For the text-containing cell, return its midpoint in [x, y] coordinate format. 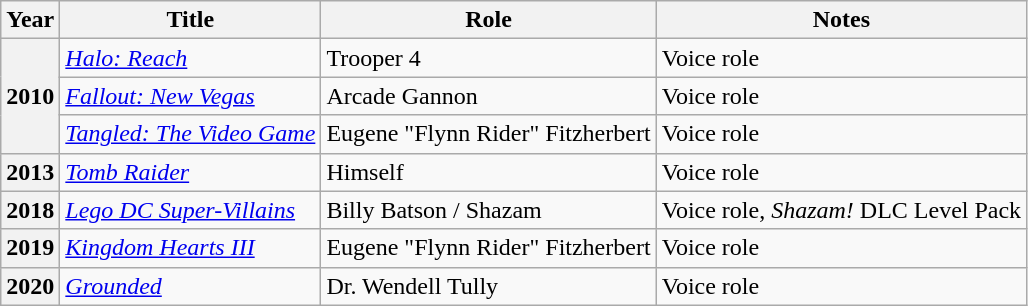
Fallout: New Vegas [190, 96]
Arcade Gannon [488, 96]
Tomb Raider [190, 172]
Notes [842, 20]
Title [190, 20]
Kingdom Hearts III [190, 248]
Trooper 4 [488, 58]
Tangled: The Video Game [190, 134]
Year [30, 20]
Halo: Reach [190, 58]
Himself [488, 172]
2010 [30, 96]
Role [488, 20]
Billy Batson / Shazam [488, 210]
2019 [30, 248]
Dr. Wendell Tully [488, 286]
Voice role, Shazam! DLC Level Pack [842, 210]
2020 [30, 286]
Lego DC Super-Villains [190, 210]
Grounded [190, 286]
2013 [30, 172]
2018 [30, 210]
